Locate the cell with the specified text and output its [x, y] center coordinate. 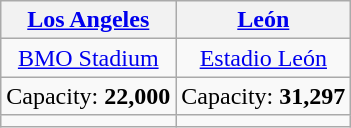
Capacity: 22,000 [88, 96]
León [264, 20]
BMO Stadium [88, 58]
Capacity: 31,297 [264, 96]
Estadio León [264, 58]
Los Angeles [88, 20]
